Search for the cell housing the specified text and yield its (x, y) center coordinate. 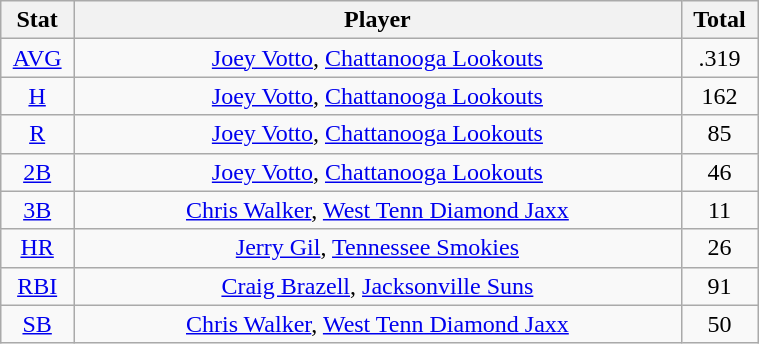
26 (719, 248)
162 (719, 96)
11 (719, 210)
2B (38, 172)
SB (38, 324)
91 (719, 286)
3B (38, 210)
85 (719, 134)
H (38, 96)
50 (719, 324)
RBI (38, 286)
46 (719, 172)
HR (38, 248)
Jerry Gil, Tennessee Smokies (378, 248)
Craig Brazell, Jacksonville Suns (378, 286)
Player (378, 20)
AVG (38, 58)
Total (719, 20)
.319 (719, 58)
Stat (38, 20)
R (38, 134)
